Provide the [X, Y] coordinate of the cell's center where the given text is located.  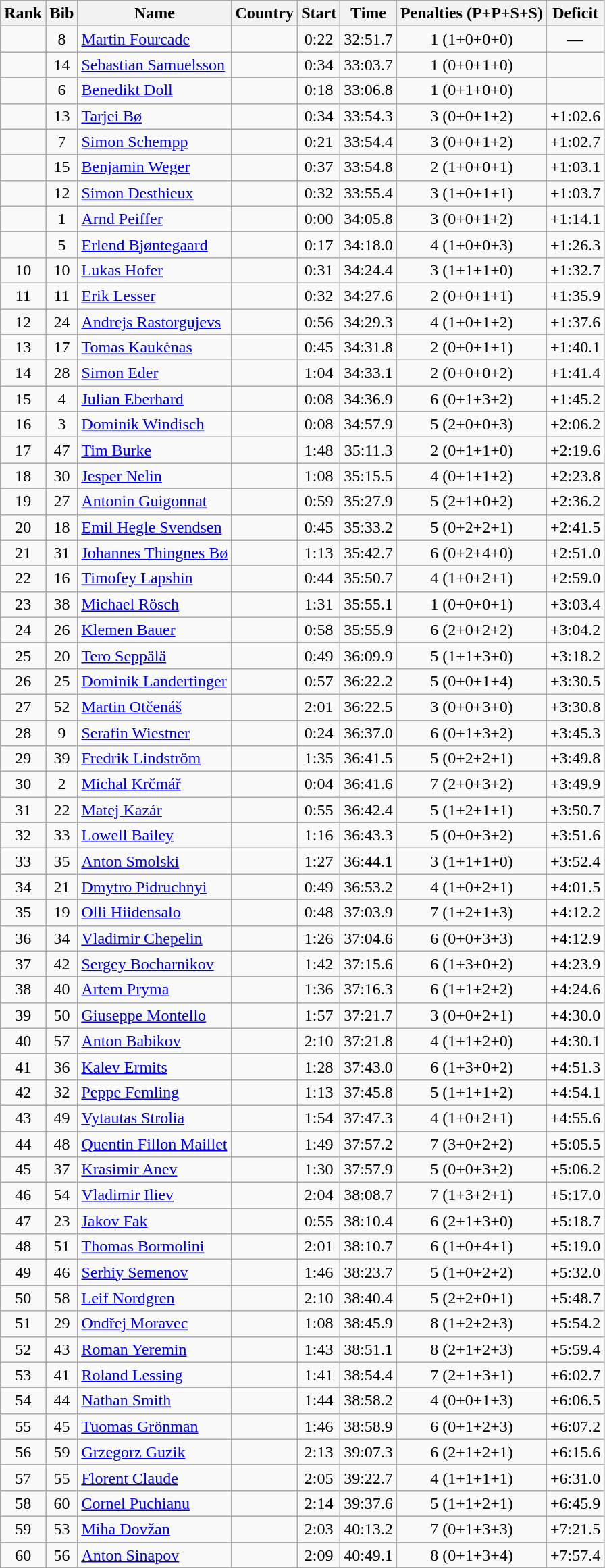
+3:03.4 [575, 604]
33:06.8 [369, 90]
34:27.6 [369, 296]
Antonin Guigonnat [155, 502]
Simon Eder [155, 373]
Lowell Bailey [155, 836]
+3:45.3 [575, 732]
37:21.7 [369, 1015]
+1:03.1 [575, 167]
Sergey Bocharnikov [155, 964]
2:04 [319, 1195]
2:03 [319, 1529]
39:07.3 [369, 1452]
+1:37.6 [575, 322]
Country [265, 13]
3 (0+0+3+0) [471, 707]
7 (0+1+3+3) [471, 1529]
1:44 [319, 1401]
+4:51.3 [575, 1066]
+1:02.6 [575, 116]
+2:06.2 [575, 425]
+1:40.1 [575, 348]
37:47.3 [369, 1118]
+5:54.2 [575, 1324]
Sebastian Samuelsson [155, 65]
Martin Fourcade [155, 39]
32:51.7 [369, 39]
Olli Hiidensalo [155, 913]
0:31 [319, 270]
Tero Seppälä [155, 655]
5 (2+1+0+2) [471, 502]
5 (1+1+1+2) [471, 1092]
37:21.8 [369, 1041]
Deficit [575, 13]
Florent Claude [155, 1478]
+7:57.4 [575, 1555]
35:55.9 [369, 630]
34:05.8 [369, 219]
1 (0+0+0+1) [471, 604]
36:42.4 [369, 810]
Tarjei Bø [155, 116]
38:54.4 [369, 1375]
4 (1+0+1+2) [471, 322]
38:58.9 [369, 1426]
+1:14.1 [575, 219]
1:26 [319, 938]
5 [62, 244]
7 [62, 142]
+3:50.7 [575, 810]
5 (0+0+1+4) [471, 681]
Bib [62, 13]
+6:31.0 [575, 1478]
Fredrik Lindström [155, 759]
2:09 [319, 1555]
Leif Nordgren [155, 1298]
3 [62, 425]
36:43.3 [369, 836]
+6:45.9 [575, 1503]
1:49 [319, 1144]
36:41.5 [369, 759]
Serafin Wiestner [155, 732]
36:22.2 [369, 681]
1:43 [319, 1349]
Erlend Bjøntegaard [155, 244]
34:57.9 [369, 425]
1 (0+1+0+0) [471, 90]
2:13 [319, 1452]
2:14 [319, 1503]
8 (1+2+2+3) [471, 1324]
Andrejs Rastorgujevs [155, 322]
5 (1+1+3+0) [471, 655]
35:33.2 [369, 527]
1:27 [319, 861]
Lukas Hofer [155, 270]
38:08.7 [369, 1195]
6 (1+1+2+2) [471, 990]
Jesper Nelin [155, 476]
1:35 [319, 759]
+4:12.9 [575, 938]
+5:32.0 [575, 1272]
Miha Dovžan [155, 1529]
Peppe Femling [155, 1092]
Johannes Thingnes Bø [155, 553]
0:44 [319, 578]
+2:36.2 [575, 502]
+1:45.2 [575, 399]
+3:49.9 [575, 784]
+2:19.6 [575, 450]
+3:49.8 [575, 759]
38:40.4 [369, 1298]
+6:02.7 [575, 1375]
0:56 [319, 322]
0:17 [319, 244]
+4:12.2 [575, 913]
+6:06.5 [575, 1401]
Grzegorz Guzik [155, 1452]
9 [62, 732]
+4:55.6 [575, 1118]
Simon Schempp [155, 142]
2 (0+1+1+0) [471, 450]
Rank [23, 13]
4 (0+1+1+2) [471, 476]
7 (1+2+1+3) [471, 913]
38:23.7 [369, 1272]
Benjamin Weger [155, 167]
7 (2+0+3+2) [471, 784]
+3:04.2 [575, 630]
Roland Lessing [155, 1375]
8 (2+1+2+3) [471, 1349]
38:51.1 [369, 1349]
34:18.0 [369, 244]
Benedikt Doll [155, 90]
Artem Pryma [155, 990]
Cornel Puchianu [155, 1503]
38:10.4 [369, 1221]
35:15.5 [369, 476]
1:28 [319, 1066]
5 (2+2+0+1) [471, 1298]
+2:59.0 [575, 578]
33:55.4 [369, 193]
6 (0+1+2+3) [471, 1426]
+6:07.2 [575, 1426]
34:24.4 [369, 270]
Tomas Kaukėnas [155, 348]
Tim Burke [155, 450]
6 (2+1+2+1) [471, 1452]
33:54.8 [369, 167]
Thomas Bormolini [155, 1247]
8 [62, 39]
0:58 [319, 630]
Dominik Windisch [155, 425]
Klemen Bauer [155, 630]
Vladimir Chepelin [155, 938]
1:54 [319, 1118]
0:59 [319, 502]
Erik Lesser [155, 296]
0:18 [319, 90]
+1:32.7 [575, 270]
+2:23.8 [575, 476]
2:05 [319, 1478]
+3:30.5 [575, 681]
1:42 [319, 964]
35:11.3 [369, 450]
40:13.2 [369, 1529]
6 (1+0+4+1) [471, 1247]
0:24 [319, 732]
Vladimir Iliev [155, 1195]
+4:23.9 [575, 964]
37:45.8 [369, 1092]
0:48 [319, 913]
34:36.9 [369, 399]
Name [155, 13]
+1:03.7 [575, 193]
6 [62, 90]
36:44.1 [369, 861]
5 (1+2+1+1) [471, 810]
Kalev Ermits [155, 1066]
35:27.9 [369, 502]
2 [62, 784]
0:21 [319, 142]
38:10.7 [369, 1247]
34:31.8 [369, 348]
+3:30.8 [575, 707]
1:31 [319, 604]
1 (0+0+1+0) [471, 65]
35:42.7 [369, 553]
Dmytro Pidruchnyi [155, 887]
+4:54.1 [575, 1092]
0:57 [319, 681]
1:41 [319, 1375]
35:55.1 [369, 604]
1:57 [319, 1015]
Serhiy Semenov [155, 1272]
6 (0+2+4+0) [471, 553]
1:16 [319, 836]
0:04 [319, 784]
2 (1+0+0+1) [471, 167]
+5:48.7 [575, 1298]
3 (1+0+1+1) [471, 193]
+5:18.7 [575, 1221]
0:22 [319, 39]
+6:15.6 [575, 1452]
7 (1+3+2+1) [471, 1195]
36:41.6 [369, 784]
37:15.6 [369, 964]
+2:41.5 [575, 527]
Giuseppe Montello [155, 1015]
39:22.7 [369, 1478]
Ondřej Moravec [155, 1324]
Start [319, 13]
+5:17.0 [575, 1195]
4 (0+0+1+3) [471, 1401]
2 (0+0+0+2) [471, 373]
37:04.6 [369, 938]
33:54.3 [369, 116]
Quentin Fillon Maillet [155, 1144]
Arnd Peiffer [155, 219]
4 (1+1+2+0) [471, 1041]
+5:06.2 [575, 1170]
+4:01.5 [575, 887]
33:54.4 [369, 142]
Martin Otčenáš [155, 707]
+7:21.5 [575, 1529]
39:37.6 [369, 1503]
Krasimir Anev [155, 1170]
5 (2+0+0+3) [471, 425]
36:22.5 [369, 707]
37:43.0 [369, 1066]
+2:51.0 [575, 553]
6 (0+0+3+3) [471, 938]
37:57.9 [369, 1170]
+4:30.0 [575, 1015]
Emil Hegle Svendsen [155, 527]
8 (0+1+3+4) [471, 1555]
Nathan Smith [155, 1401]
Jakov Fak [155, 1221]
+5:59.4 [575, 1349]
35:50.7 [369, 578]
1:30 [319, 1170]
34:33.1 [369, 373]
36:37.0 [369, 732]
Julian Eberhard [155, 399]
+1:35.9 [575, 296]
+5:05.5 [575, 1144]
6 (2+1+3+0) [471, 1221]
37:57.2 [369, 1144]
37:03.9 [369, 913]
1:04 [319, 373]
40:49.1 [369, 1555]
36:53.2 [369, 887]
Simon Desthieux [155, 193]
Michael Rösch [155, 604]
+1:02.7 [575, 142]
38:45.9 [369, 1324]
3 (0+0+2+1) [471, 1015]
34:29.3 [369, 322]
+5:19.0 [575, 1247]
5 (1+1+2+1) [471, 1503]
37:16.3 [369, 990]
Michal Krčmář [155, 784]
1:48 [319, 450]
+1:26.3 [575, 244]
Anton Babikov [155, 1041]
38:58.2 [369, 1401]
36:09.9 [369, 655]
4 (1+0+0+3) [471, 244]
Tuomas Grönman [155, 1426]
4 [62, 399]
Vytautas Strolia [155, 1118]
Timofey Lapshin [155, 578]
5 (1+0+2+2) [471, 1272]
1:36 [319, 990]
Time [369, 13]
Dominik Landertinger [155, 681]
Anton Sinapov [155, 1555]
+3:18.2 [575, 655]
33:03.7 [369, 65]
7 (3+0+2+2) [471, 1144]
Roman Yeremin [155, 1349]
+3:51.6 [575, 836]
— [575, 39]
+4:24.6 [575, 990]
7 (2+1+3+1) [471, 1375]
0:00 [319, 219]
+3:52.4 [575, 861]
4 (1+1+1+1) [471, 1478]
1 (1+0+0+0) [471, 39]
1 [62, 219]
+1:41.4 [575, 373]
Anton Smolski [155, 861]
6 (2+0+2+2) [471, 630]
0:37 [319, 167]
Matej Kazár [155, 810]
+4:30.1 [575, 1041]
Penalties (P+P+S+S) [471, 13]
